Pinpoint the cell where the given text exists, returning its [x, y] midpoint coordinate. 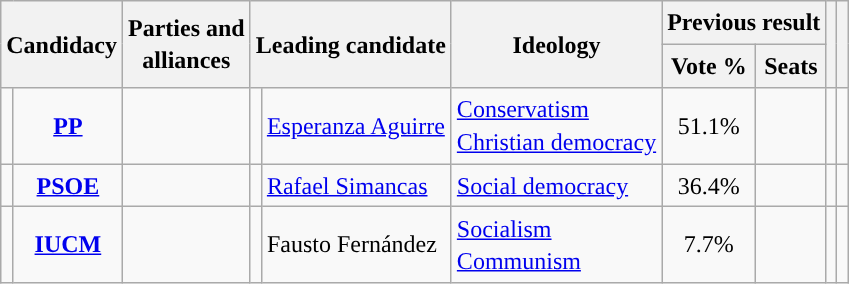
Rafael Simancas [356, 186]
Esperanza Aguirre [356, 126]
Vote % [709, 66]
PP [68, 126]
Leading candidate [350, 44]
Fausto Fernández [356, 245]
ConservatismChristian democracy [556, 126]
Previous result [744, 22]
Seats [791, 66]
IUCM [68, 245]
7.7% [709, 245]
Candidacy [62, 44]
PSOE [68, 186]
51.1% [709, 126]
36.4% [709, 186]
Parties andalliances [187, 44]
Social democracy [556, 186]
Ideology [556, 44]
SocialismCommunism [556, 245]
